Return (X, Y) of the center of cell containing provided text 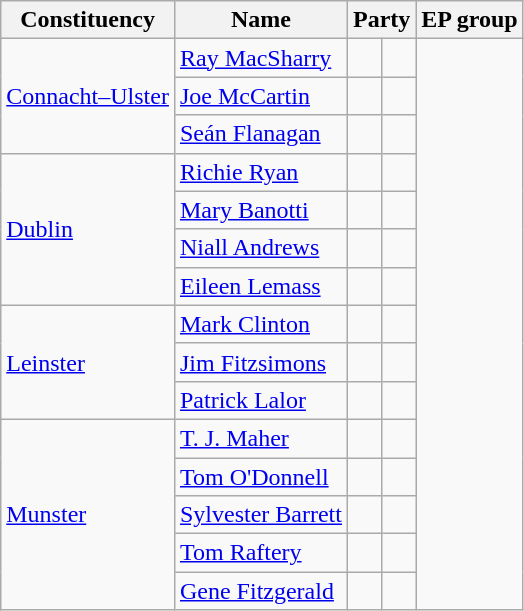
Name (260, 20)
Ray MacSharry (260, 58)
Patrick Lalor (260, 400)
Niall Andrews (260, 248)
Munster (88, 514)
Party (381, 20)
Tom Raftery (260, 553)
Mark Clinton (260, 324)
Gene Fitzgerald (260, 591)
Eileen Lemass (260, 286)
Sylvester Barrett (260, 515)
Joe McCartin (260, 96)
Constituency (88, 20)
EP group (470, 20)
Richie Ryan (260, 172)
Mary Banotti (260, 210)
Dublin (88, 229)
Leinster (88, 362)
T. J. Maher (260, 438)
Tom O'Donnell (260, 477)
Jim Fitzsimons (260, 362)
Connacht–Ulster (88, 96)
Seán Flanagan (260, 134)
